Locate the cell with the specified text and output its [X, Y] center coordinate. 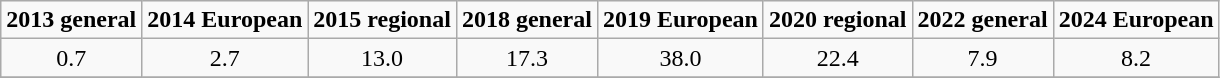
13.0 [382, 58]
2013 general [72, 20]
38.0 [680, 58]
0.7 [72, 58]
2014 European [225, 20]
7.9 [982, 58]
2022 general [982, 20]
17.3 [526, 58]
2018 general [526, 20]
2.7 [225, 58]
2015 regional [382, 20]
8.2 [1136, 58]
2020 regional [838, 20]
2024 European [1136, 20]
22.4 [838, 58]
2019 European [680, 20]
